Identify which cell holds the provided text, then report its [X, Y] central coordinate. 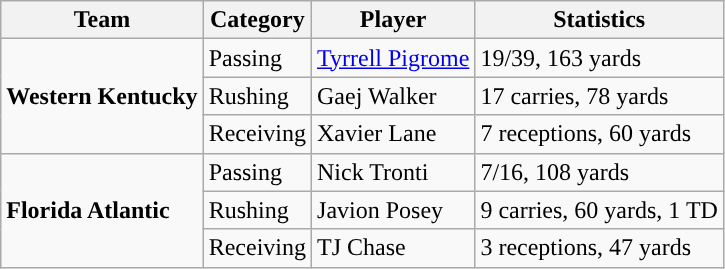
Player [394, 20]
17 carries, 78 yards [600, 96]
19/39, 163 yards [600, 58]
3 receptions, 47 yards [600, 248]
7/16, 108 yards [600, 172]
Gaej Walker [394, 96]
Javion Posey [394, 210]
9 carries, 60 yards, 1 TD [600, 210]
Florida Atlantic [102, 210]
TJ Chase [394, 248]
Tyrrell Pigrome [394, 58]
Nick Tronti [394, 172]
Western Kentucky [102, 96]
Team [102, 20]
Category [257, 20]
Xavier Lane [394, 134]
Statistics [600, 20]
7 receptions, 60 yards [600, 134]
